From the cell containing the given text, extract its center point as [X, Y] coordinate. 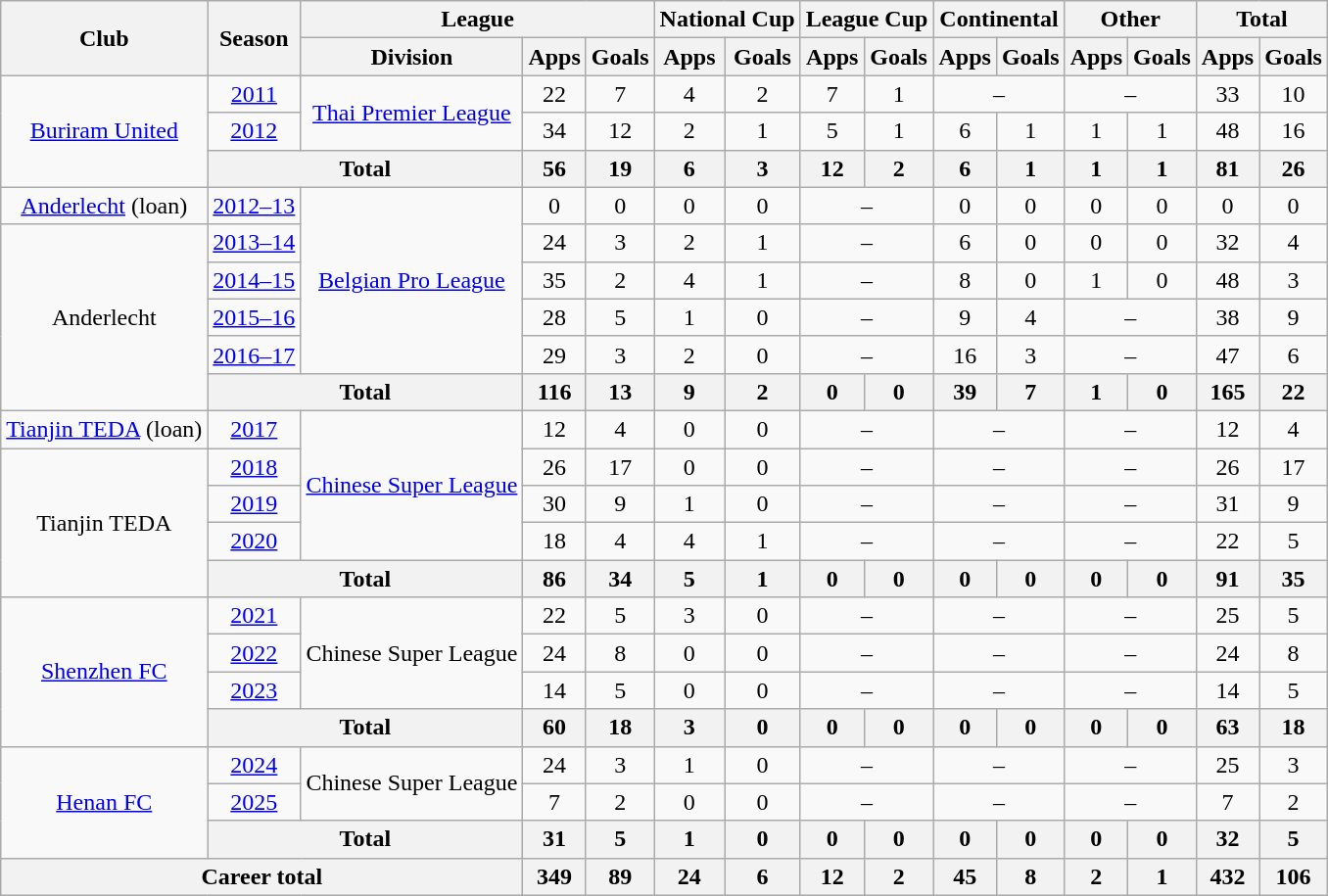
39 [965, 392]
2015–16 [255, 317]
Anderlecht [104, 317]
Thai Premier League [411, 113]
Belgian Pro League [411, 280]
13 [620, 392]
2011 [255, 94]
2013–14 [255, 243]
2018 [255, 467]
2014–15 [255, 280]
Buriram United [104, 131]
Anderlecht (loan) [104, 206]
2017 [255, 429]
60 [554, 728]
2023 [255, 690]
2021 [255, 616]
28 [554, 317]
National Cup [727, 20]
47 [1227, 354]
91 [1227, 579]
89 [620, 876]
League Cup [867, 20]
56 [554, 168]
19 [620, 168]
Continental [999, 20]
Henan FC [104, 802]
33 [1227, 94]
2024 [255, 765]
Other [1130, 20]
Division [411, 57]
63 [1227, 728]
116 [554, 392]
38 [1227, 317]
Shenzhen FC [104, 672]
Career total [262, 876]
2025 [255, 802]
2020 [255, 542]
165 [1227, 392]
106 [1294, 876]
2019 [255, 504]
2016–17 [255, 354]
432 [1227, 876]
30 [554, 504]
81 [1227, 168]
2022 [255, 653]
29 [554, 354]
Season [255, 38]
10 [1294, 94]
League [478, 20]
Tianjin TEDA (loan) [104, 429]
2012–13 [255, 206]
Club [104, 38]
2012 [255, 131]
86 [554, 579]
349 [554, 876]
45 [965, 876]
Tianjin TEDA [104, 523]
